Find where the given text appears and provide that cell's center as [X, Y] coordinate. 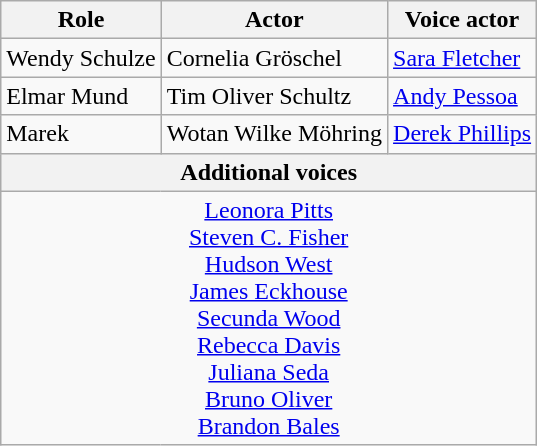
Andy Pessoa [462, 96]
Role [81, 20]
Sara Fletcher [462, 58]
Tim Oliver Schultz [274, 96]
Marek [81, 134]
Cornelia Gröschel [274, 58]
Leonora PittsSteven C. FisherHudson WestJames EckhouseSecunda WoodRebecca DavisJuliana SedaBruno OliverBrandon Bales [269, 318]
Wendy Schulze [81, 58]
Wotan Wilke Möhring [274, 134]
Additional voices [269, 172]
Elmar Mund [81, 96]
Actor [274, 20]
Voice actor [462, 20]
Derek Phillips [462, 134]
